Search for the cell housing the specified text and yield its [X, Y] center coordinate. 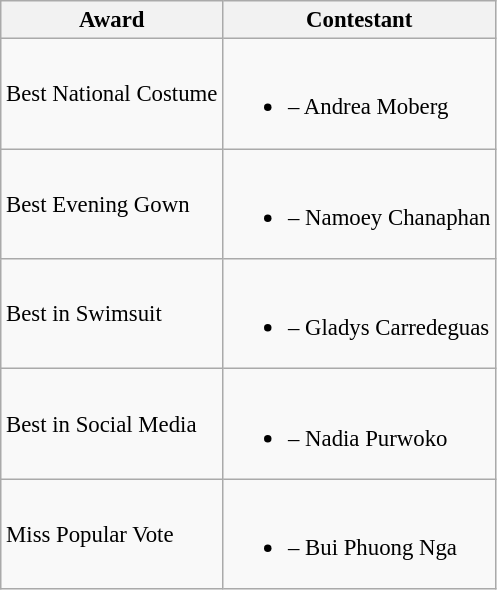
Award [112, 20]
– Bui Phuong Nga [360, 534]
Miss Popular Vote [112, 534]
– Namoey Chanaphan [360, 204]
– Andrea Moberg [360, 94]
Best in Social Media [112, 424]
– Nadia Purwoko [360, 424]
– Gladys Carredeguas [360, 314]
Best National Costume [112, 94]
Contestant [360, 20]
Best in Swimsuit [112, 314]
Best Evening Gown [112, 204]
